Locate the cell with the specified text and output its [X, Y] center coordinate. 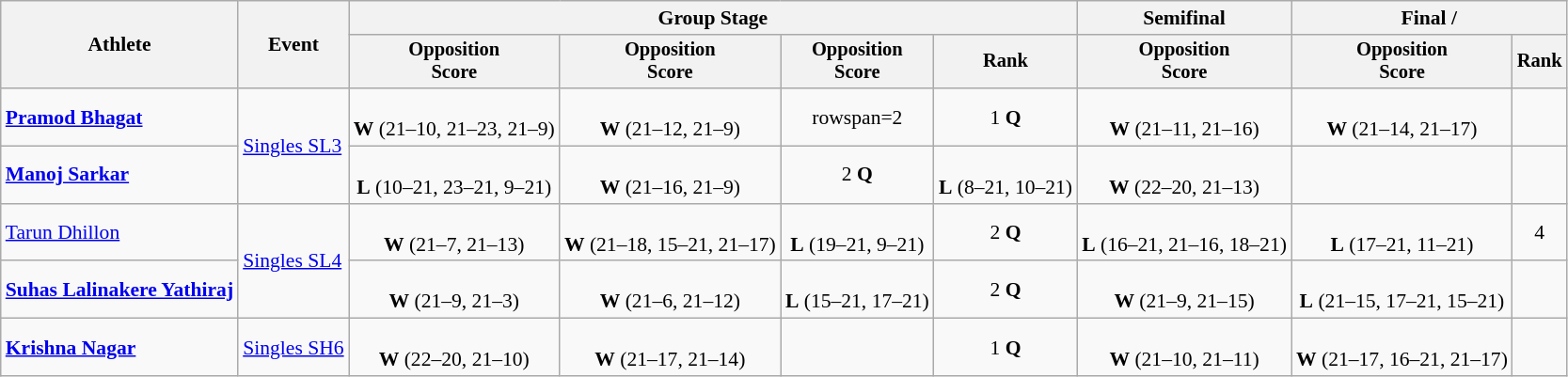
W (21–10, 21–11) [1184, 348]
W (21–10, 21–23, 21–9) [454, 117]
L (15–21, 17–21) [858, 290]
W (21–17, 16–21, 21–17) [1402, 348]
W (21–18, 15–21, 21–17) [670, 233]
W (21–9, 21–3) [454, 290]
Suhas Lalinakere Yathiraj [119, 290]
W (21–17, 21–14) [670, 348]
L (10–21, 23–21, 9–21) [454, 175]
W (21–14, 21–17) [1402, 117]
4 [1540, 233]
L (16–21, 21–16, 18–21) [1184, 233]
W (22–20, 21–13) [1184, 175]
W (21–7, 21–13) [454, 233]
W (21–9, 21–15) [1184, 290]
rowspan=2 [858, 117]
Final / [1430, 18]
Semifinal [1184, 18]
W (21–16, 21–9) [670, 175]
L (21–15, 17–21, 15–21) [1402, 290]
Krishna Nagar [119, 348]
W (21–6, 21–12) [670, 290]
L (8–21, 10–21) [1006, 175]
L (19–21, 9–21) [858, 233]
Manoj Sarkar [119, 175]
Tarun Dhillon [119, 233]
Group Stage [713, 18]
Athlete [119, 45]
W (22–20, 21–10) [454, 348]
Singles SL4 [293, 261]
Singles SL3 [293, 146]
Event [293, 45]
Pramod Bhagat [119, 117]
W (21–12, 21–9) [670, 117]
Singles SH6 [293, 348]
L (17–21, 11–21) [1402, 233]
W (21–11, 21–16) [1184, 117]
